Extract the [X, Y] coordinate from the center of the cell holding the provided text.  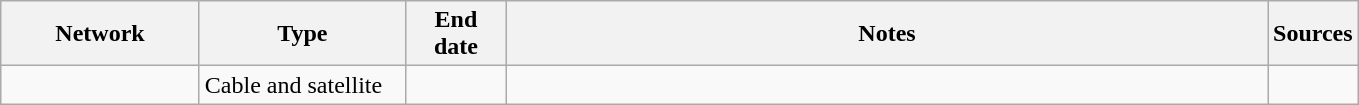
Notes [886, 34]
Type [302, 34]
Network [100, 34]
End date [456, 34]
Cable and satellite [302, 85]
Sources [1314, 34]
